Capture the cell that displays the provided text and extract its (X, Y) central coordinate. 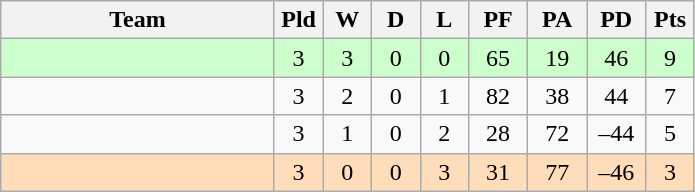
46 (616, 58)
7 (670, 96)
PF (498, 20)
38 (558, 96)
PA (558, 20)
PD (616, 20)
19 (558, 58)
65 (498, 58)
L (444, 20)
72 (558, 134)
–44 (616, 134)
9 (670, 58)
44 (616, 96)
28 (498, 134)
–46 (616, 172)
Pld (298, 20)
5 (670, 134)
D (396, 20)
Pts (670, 20)
82 (498, 96)
W (348, 20)
Team (138, 20)
77 (558, 172)
31 (498, 172)
